For the text-containing cell, return its midpoint in [X, Y] coordinate format. 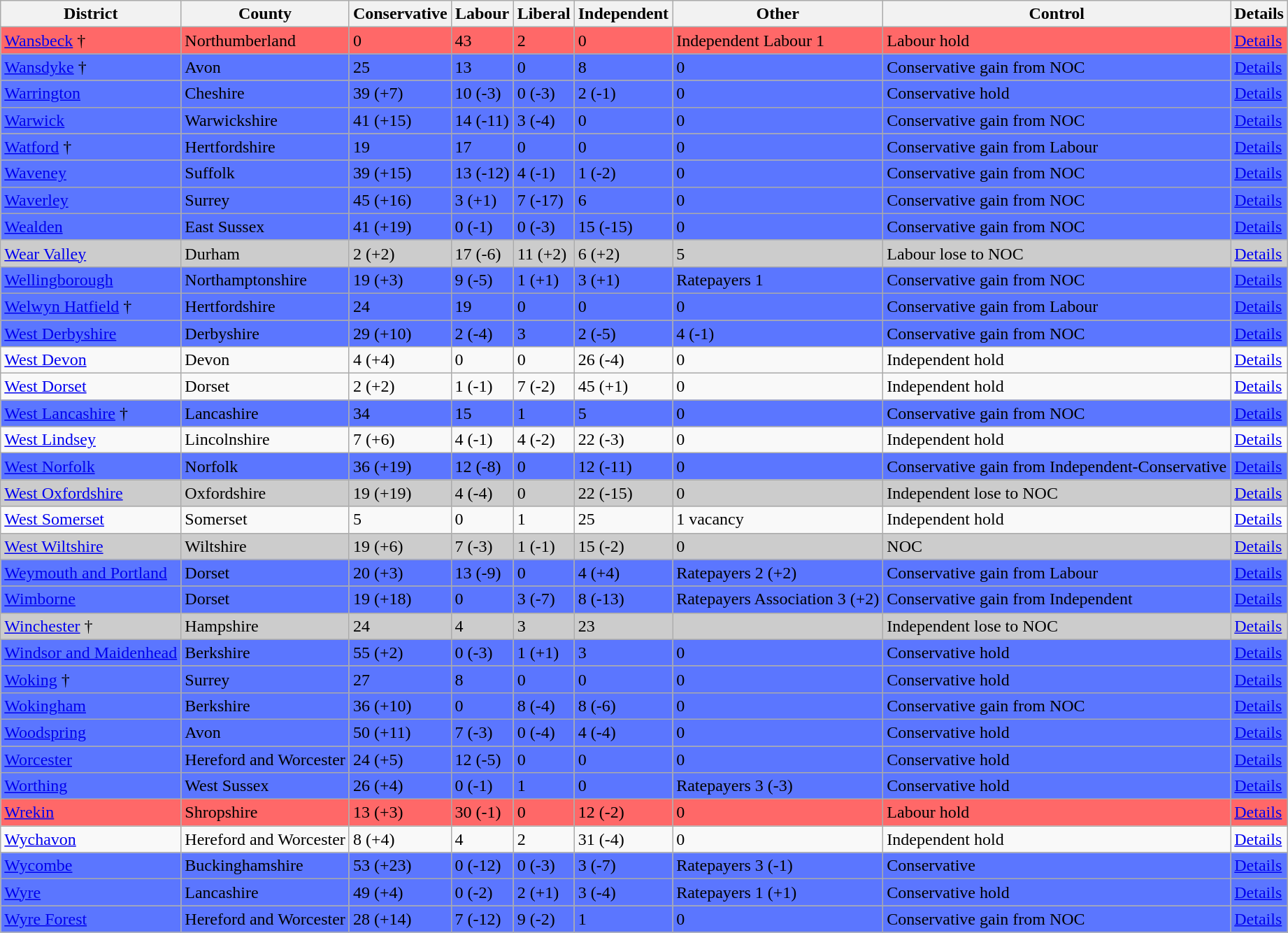
West Oxfordshire [91, 493]
19 (+3) [400, 280]
Ratepayers Association 3 (+2) [778, 599]
13 (-9) [482, 573]
27 [400, 679]
West Lindsey [91, 440]
West Derbyshire [91, 334]
Wealden [91, 227]
55 (+2) [400, 653]
Welwyn Hatfield † [91, 306]
Cheshire [266, 94]
15 (-2) [623, 546]
17 [482, 147]
Oxfordshire [266, 493]
Liberal [544, 14]
28 (+14) [400, 919]
Wansbeck † [91, 41]
Warrington [91, 94]
Suffolk [266, 173]
13 (+3) [400, 813]
West Wiltshire [91, 546]
26 (+4) [400, 786]
Hampshire [266, 626]
Northumberland [266, 41]
Wyre [91, 892]
Ratepayers 2 (+2) [778, 573]
Control [1057, 14]
7 (+6) [400, 440]
Independent [623, 14]
45 (+16) [400, 200]
NOC [1057, 546]
Derbyshire [266, 334]
26 (-4) [623, 360]
8 (-13) [623, 599]
22 (-15) [623, 493]
36 (+19) [400, 467]
Waverley [91, 200]
36 (+10) [400, 706]
West Somerset [91, 520]
Wokingham [91, 706]
West Dorset [91, 387]
Labour [482, 14]
Wrekin [91, 813]
Buckinghamshire [266, 866]
41 (+15) [400, 120]
Warwickshire [266, 120]
34 [400, 413]
West Devon [91, 360]
6 [623, 200]
19 (+19) [400, 493]
15 (-15) [623, 227]
Independent Labour 1 [778, 41]
Worthing [91, 786]
30 (-1) [482, 813]
17 (-6) [482, 253]
12 (-11) [623, 467]
Shropshire [266, 813]
Somerset [266, 520]
Watford † [91, 147]
West Norfolk [91, 467]
19 (+6) [400, 546]
Lincolnshire [266, 440]
2 (-4) [482, 334]
1 vacancy [778, 520]
7 (-2) [544, 387]
Wear Valley [91, 253]
Norfolk [266, 467]
20 (+3) [400, 573]
West Sussex [266, 786]
41 (+19) [400, 227]
12 (-2) [623, 813]
8 (-6) [623, 706]
43 [482, 41]
Other [778, 14]
11 (+2) [544, 253]
Wyre Forest [91, 919]
2 (-1) [623, 94]
Devon [266, 360]
12 (-8) [482, 467]
12 (-5) [482, 759]
0 (-12) [482, 866]
39 (+7) [400, 94]
7 (-12) [482, 919]
Weymouth and Portland [91, 573]
10 (-3) [482, 94]
Wiltshire [266, 546]
24 (+5) [400, 759]
49 (+4) [400, 892]
West Lancashire † [91, 413]
19 (+18) [400, 599]
31 (-4) [623, 839]
Ratepayers 1 (+1) [778, 892]
39 (+15) [400, 173]
9 (-2) [544, 919]
Worcester [91, 759]
53 (+23) [400, 866]
45 (+1) [623, 387]
Conservative gain from Independent [1057, 599]
Ratepayers 3 (-1) [778, 866]
Wychavon [91, 839]
29 (+10) [400, 334]
Wansdyke † [91, 67]
13 (-12) [482, 173]
2 (-5) [623, 334]
Woodspring [91, 732]
1 (-2) [623, 173]
Ratepayers 1 [778, 280]
6 (+2) [623, 253]
Wycombe [91, 866]
Warwick [91, 120]
Conservative gain from Independent-Conservative [1057, 467]
7 (-17) [544, 200]
Woking † [91, 679]
4 (-2) [544, 440]
East Sussex [266, 227]
Labour lose to NOC [1057, 253]
County [266, 14]
9 (-5) [482, 280]
15 [482, 413]
14 (-11) [482, 120]
Durham [266, 253]
Ratepayers 3 (-3) [778, 786]
Winchester † [91, 626]
0 (-4) [544, 732]
50 (+11) [400, 732]
0 (-2) [482, 892]
8 (+4) [400, 839]
23 [623, 626]
Waveney [91, 173]
Windsor and Maidenhead [91, 653]
8 (-4) [544, 706]
13 [482, 67]
Wimborne [91, 599]
Northamptonshire [266, 280]
22 (-3) [623, 440]
Wellingborough [91, 280]
District [91, 14]
2 (+1) [544, 892]
